Return the (X, Y) coordinate for the center point of the cell that contains the specified text.  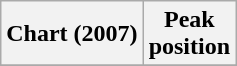
Peakposition (189, 34)
Chart (2007) (72, 34)
